Capture the cell that displays the provided text and extract its (X, Y) central coordinate. 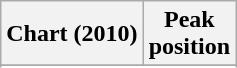
Peakposition (189, 34)
Chart (2010) (72, 34)
